From the cell containing the given text, extract its center point as (x, y) coordinate. 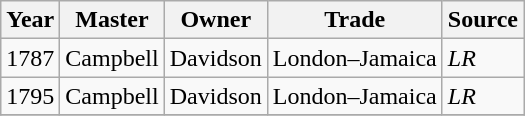
Year (30, 20)
Source (482, 20)
Master (112, 20)
1787 (30, 58)
Trade (354, 20)
Owner (216, 20)
1795 (30, 96)
